Detect which cell encompasses the target text, then output its (X, Y) center coordinate. 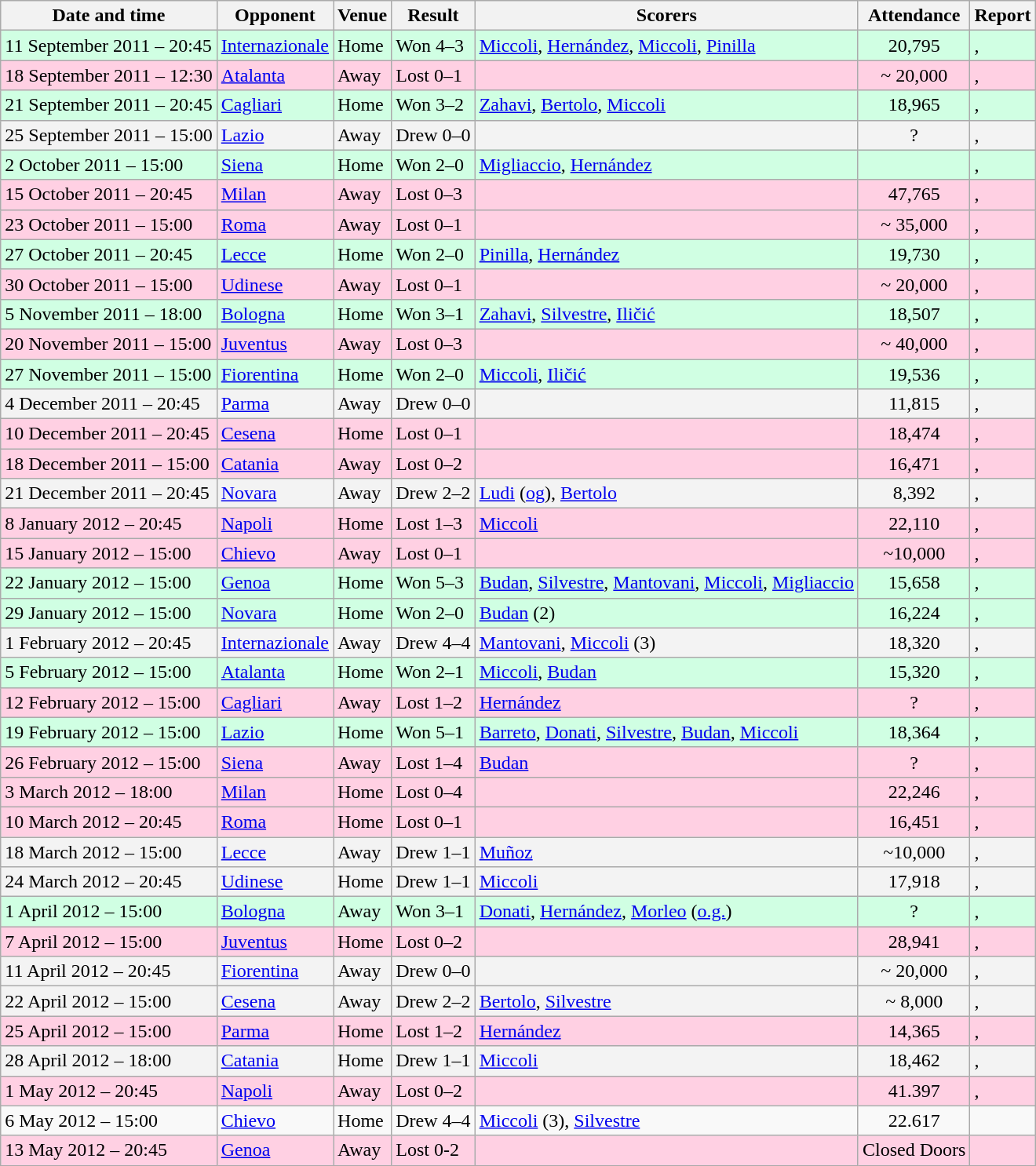
Mantovani, Miccoli (3) (666, 643)
Result (433, 16)
16,224 (914, 613)
Closed Doors (914, 1150)
Lost 1–3 (433, 523)
Won 3–2 (433, 105)
20 November 2011 – 15:00 (108, 344)
16,451 (914, 822)
10 March 2012 – 20:45 (108, 822)
30 October 2011 – 15:00 (108, 284)
1 February 2012 – 20:45 (108, 643)
8 January 2012 – 20:45 (108, 523)
Date and time (108, 16)
Venue (363, 16)
18,364 (914, 732)
10 December 2011 – 20:45 (108, 434)
24 March 2012 – 20:45 (108, 882)
22,246 (914, 792)
18 March 2012 – 15:00 (108, 851)
18,320 (914, 643)
17,918 (914, 882)
21 September 2011 – 20:45 (108, 105)
11 September 2011 – 20:45 (108, 46)
26 February 2012 – 15:00 (108, 762)
Attendance (914, 16)
Budan (666, 762)
21 December 2011 – 20:45 (108, 494)
22 April 2012 – 15:00 (108, 1001)
11,815 (914, 404)
~ 35,000 (914, 224)
22 January 2012 – 15:00 (108, 583)
1 April 2012 – 15:00 (108, 912)
18,474 (914, 434)
18,507 (914, 314)
15 October 2011 – 20:45 (108, 195)
Miccoli, Hernández, Miccoli, Pinilla (666, 46)
Budan (2) (666, 613)
47,765 (914, 195)
Budan, Silvestre, Mantovani, Miccoli, Migliaccio (666, 583)
29 January 2012 – 15:00 (108, 613)
Bertolo, Silvestre (666, 1001)
18,965 (914, 105)
13 May 2012 – 20:45 (108, 1150)
2 October 2011 – 15:00 (108, 165)
Miccoli, Iličić (666, 374)
Won 5–3 (433, 583)
25 April 2012 – 15:00 (108, 1031)
Won 2–1 (433, 672)
19 February 2012 – 15:00 (108, 732)
Lost 1–4 (433, 762)
14,365 (914, 1031)
25 September 2011 – 15:00 (108, 135)
5 November 2011 – 18:00 (108, 314)
12 February 2012 – 15:00 (108, 702)
18,462 (914, 1061)
4 December 2011 – 20:45 (108, 404)
1 May 2012 – 20:45 (108, 1091)
Muñoz (666, 851)
7 April 2012 – 15:00 (108, 942)
22.617 (914, 1120)
41.397 (914, 1091)
Zahavi, Silvestre, Iličić (666, 314)
Won 5–1 (433, 732)
15,658 (914, 583)
5 February 2012 – 15:00 (108, 672)
20,795 (914, 46)
16,471 (914, 464)
15 January 2012 – 15:00 (108, 553)
6 May 2012 – 15:00 (108, 1120)
Pinilla, Hernández (666, 254)
Zahavi, Bertolo, Miccoli (666, 105)
18 December 2011 – 15:00 (108, 464)
Miccoli (3), Silvestre (666, 1120)
28 April 2012 – 18:00 (108, 1061)
27 November 2011 – 15:00 (108, 374)
Lost 0–4 (433, 792)
Lost 0-2 (433, 1150)
22,110 (914, 523)
Report (1003, 16)
28,941 (914, 942)
11 April 2012 – 20:45 (108, 971)
27 October 2011 – 20:45 (108, 254)
19,730 (914, 254)
15,320 (914, 672)
~ 8,000 (914, 1001)
3 March 2012 – 18:00 (108, 792)
Migliaccio, Hernández (666, 165)
8,392 (914, 494)
Barreto, Donati, Silvestre, Budan, Miccoli (666, 732)
Ludi (og), Bertolo (666, 494)
23 October 2011 – 15:00 (108, 224)
Won 4–3 (433, 46)
Donati, Hernández, Morleo (o.g.) (666, 912)
~ 40,000 (914, 344)
19,536 (914, 374)
Scorers (666, 16)
Opponent (275, 16)
Miccoli, Budan (666, 672)
18 September 2011 – 12:30 (108, 75)
